For the text-containing cell, return its midpoint in (x, y) coordinate format. 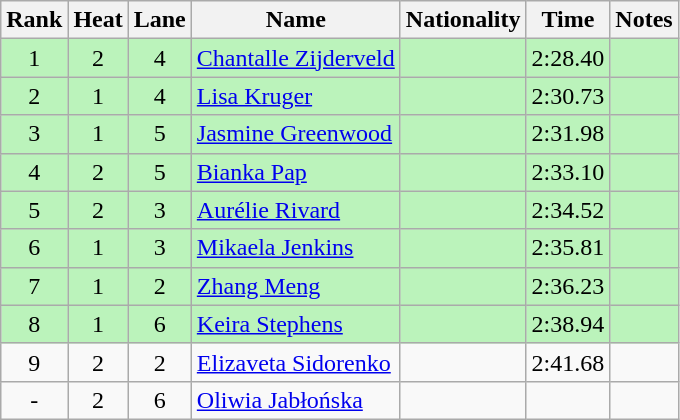
Lisa Kruger (296, 96)
Elizaveta Sidorenko (296, 362)
9 (34, 362)
Rank (34, 20)
2:35.81 (568, 248)
Notes (644, 20)
Chantalle Zijderveld (296, 58)
2:38.94 (568, 324)
Name (296, 20)
Oliwia Jabłońska (296, 400)
Time (568, 20)
Jasmine Greenwood (296, 134)
Bianka Pap (296, 172)
Keira Stephens (296, 324)
8 (34, 324)
Nationality (463, 20)
Lane (160, 20)
7 (34, 286)
2:31.98 (568, 134)
Heat (98, 20)
2:33.10 (568, 172)
- (34, 400)
2:28.40 (568, 58)
2:41.68 (568, 362)
Mikaela Jenkins (296, 248)
2:36.23 (568, 286)
Aurélie Rivard (296, 210)
2:34.52 (568, 210)
Zhang Meng (296, 286)
2:30.73 (568, 96)
